Output the (X, Y) coordinate of the center of the cell containing the given text.  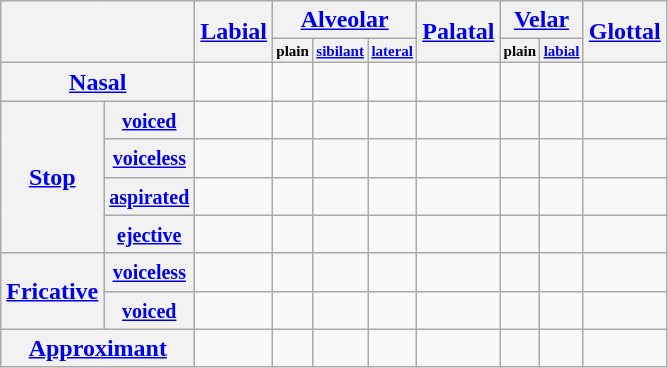
Stop (52, 177)
sibilant (340, 51)
Fricative (52, 291)
ejective (150, 234)
aspirated (150, 196)
Alveolar (345, 20)
Palatal (458, 32)
labial (562, 51)
Nasal (98, 82)
Glottal (624, 32)
Labial (234, 32)
lateral (392, 51)
Approximant (98, 348)
Velar (542, 20)
